Search for the cell housing the specified text and yield its [X, Y] center coordinate. 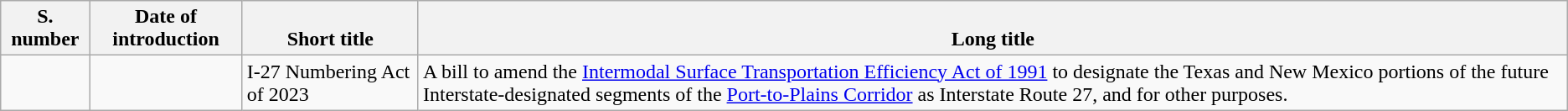
Date of introduction [166, 29]
Short title [330, 29]
I-27 Numbering Act of 2023 [330, 82]
S. number [45, 29]
Long title [993, 29]
